Find where the given text appears and provide that cell's center as (x, y) coordinate. 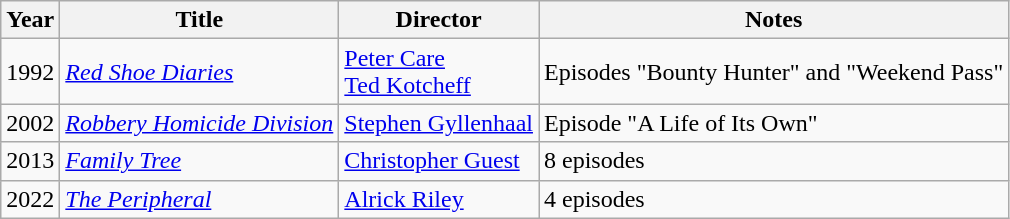
Title (200, 20)
2022 (30, 199)
Episode "A Life of Its Own" (773, 123)
8 episodes (773, 161)
Stephen Gyllenhaal (439, 123)
Peter CareTed Kotcheff (439, 72)
Director (439, 20)
4 episodes (773, 199)
Family Tree (200, 161)
1992 (30, 72)
Notes (773, 20)
2002 (30, 123)
Year (30, 20)
Alrick Riley (439, 199)
Red Shoe Diaries (200, 72)
The Peripheral (200, 199)
Christopher Guest (439, 161)
Robbery Homicide Division (200, 123)
2013 (30, 161)
Episodes "Bounty Hunter" and "Weekend Pass" (773, 72)
